Pinpoint the cell where the given text exists, returning its (X, Y) midpoint coordinate. 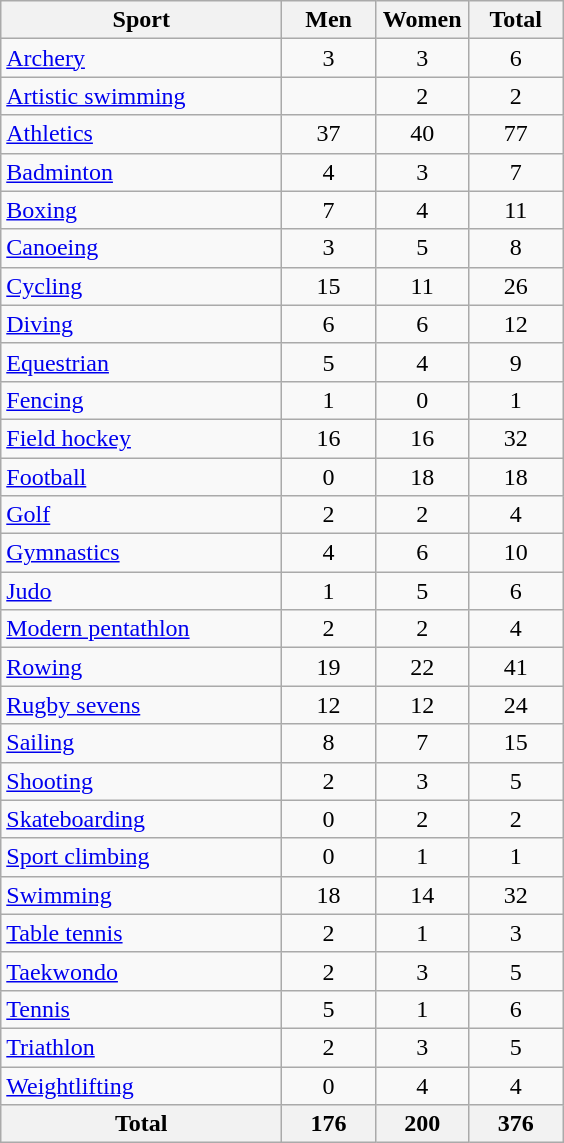
200 (422, 1124)
24 (516, 705)
40 (422, 134)
Weightlifting (142, 1085)
10 (516, 553)
Women (422, 20)
Tennis (142, 1009)
Triathlon (142, 1047)
Canoeing (142, 248)
9 (516, 362)
Shooting (142, 781)
Cycling (142, 286)
Equestrian (142, 362)
Boxing (142, 210)
Sport climbing (142, 857)
Diving (142, 324)
176 (329, 1124)
376 (516, 1124)
Badminton (142, 172)
Golf (142, 515)
Field hockey (142, 438)
14 (422, 895)
Men (329, 20)
Archery (142, 58)
22 (422, 667)
Artistic swimming (142, 96)
Sport (142, 20)
Rowing (142, 667)
Modern pentathlon (142, 629)
Swimming (142, 895)
Skateboarding (142, 819)
Judo (142, 591)
41 (516, 667)
Athletics (142, 134)
Table tennis (142, 933)
Rugby sevens (142, 705)
77 (516, 134)
Gymnastics (142, 553)
Sailing (142, 743)
Football (142, 477)
Taekwondo (142, 971)
19 (329, 667)
37 (329, 134)
Fencing (142, 400)
26 (516, 286)
